Search for the cell housing the specified text and yield its [X, Y] center coordinate. 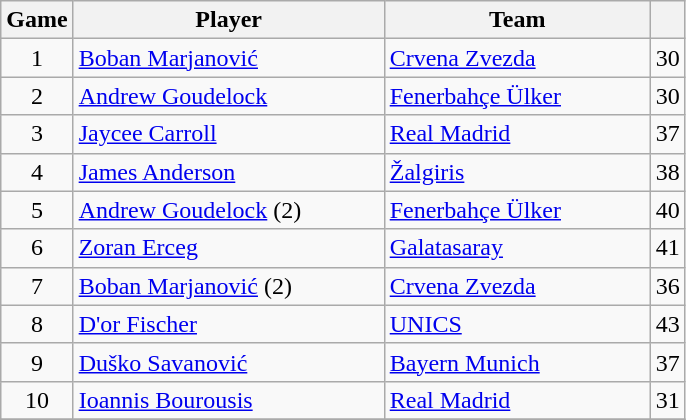
D'or Fischer [228, 324]
Galatasaray [517, 248]
Žalgiris [517, 172]
Zoran Erceg [228, 248]
Andrew Goudelock [228, 96]
Jaycee Carroll [228, 134]
4 [37, 172]
10 [37, 400]
1 [37, 58]
Team [517, 20]
Ioannis Bourousis [228, 400]
36 [668, 286]
5 [37, 210]
43 [668, 324]
Game [37, 20]
31 [668, 400]
6 [37, 248]
Andrew Goudelock (2) [228, 210]
3 [37, 134]
UNICS [517, 324]
Boban Marjanović [228, 58]
2 [37, 96]
7 [37, 286]
8 [37, 324]
Bayern Munich [517, 362]
41 [668, 248]
James Anderson [228, 172]
9 [37, 362]
38 [668, 172]
Player [228, 20]
Duško Savanović [228, 362]
40 [668, 210]
Boban Marjanović (2) [228, 286]
